Find where the given text appears and provide that cell's center as [x, y] coordinate. 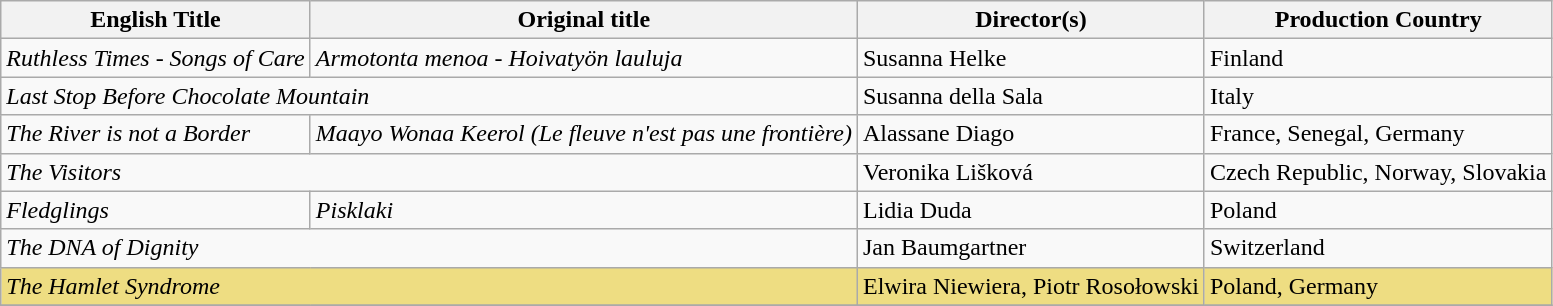
Jan Baumgartner [1030, 248]
Ruthless Times - Songs of Care [156, 58]
Last Stop Before Chocolate Mountain [430, 96]
Poland, Germany [1378, 286]
Elwira Niewiera, Piotr Rosołowski [1030, 286]
English Title [156, 20]
France, Senegal, Germany [1378, 134]
Maayo Wonaa Keerol (Le fleuve n'est pas une frontière) [584, 134]
Lidia Duda [1030, 210]
The DNA of Dignity [430, 248]
Director(s) [1030, 20]
Production Country [1378, 20]
The Visitors [430, 172]
Fledglings [156, 210]
The Hamlet Syndrome [430, 286]
Pisklaki [584, 210]
Alassane Diago [1030, 134]
Original title [584, 20]
The River is not a Border [156, 134]
Susanna della Sala [1030, 96]
Switzerland [1378, 248]
Armotonta menoa - Hoivatyön lauluja [584, 58]
Veronika Lišková [1030, 172]
Finland [1378, 58]
Poland [1378, 210]
Susanna Helke [1030, 58]
Italy [1378, 96]
Czech Republic, Norway, Slovakia [1378, 172]
